Return [x, y] of the center of cell containing provided text 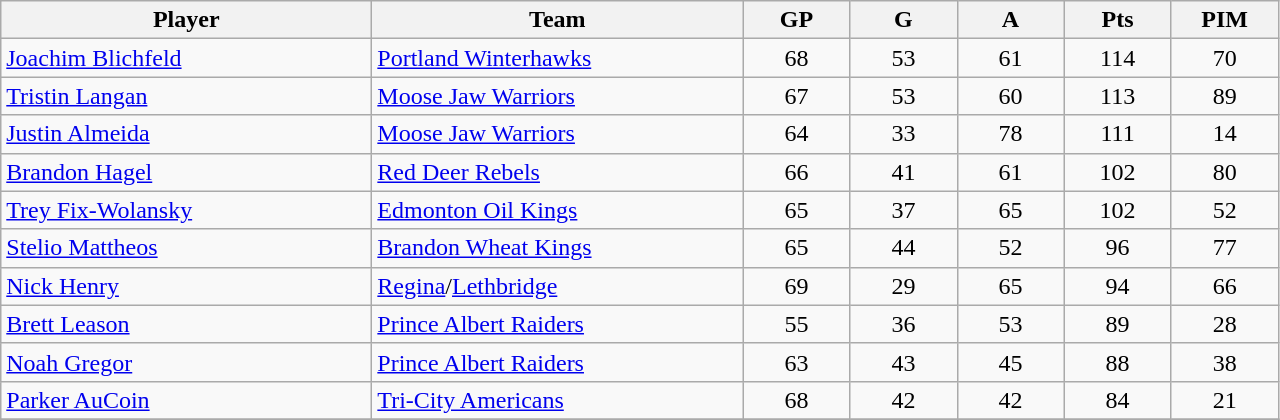
60 [1010, 96]
28 [1224, 324]
GP [796, 20]
Justin Almeida [186, 134]
55 [796, 324]
33 [904, 134]
Joachim Blichfeld [186, 58]
36 [904, 324]
Pts [1118, 20]
94 [1118, 286]
Portland Winterhawks [558, 58]
Trey Fix-Wolansky [186, 210]
21 [1224, 400]
PIM [1224, 20]
38 [1224, 362]
111 [1118, 134]
80 [1224, 172]
63 [796, 362]
14 [1224, 134]
88 [1118, 362]
Noah Gregor [186, 362]
Stelio Mattheos [186, 248]
84 [1118, 400]
Player [186, 20]
114 [1118, 58]
77 [1224, 248]
Red Deer Rebels [558, 172]
A [1010, 20]
Team [558, 20]
69 [796, 286]
Nick Henry [186, 286]
Brandon Hagel [186, 172]
41 [904, 172]
Parker AuCoin [186, 400]
113 [1118, 96]
G [904, 20]
37 [904, 210]
Regina/Lethbridge [558, 286]
29 [904, 286]
Brett Leason [186, 324]
64 [796, 134]
Tristin Langan [186, 96]
96 [1118, 248]
43 [904, 362]
Edmonton Oil Kings [558, 210]
67 [796, 96]
70 [1224, 58]
Tri-City Americans [558, 400]
Brandon Wheat Kings [558, 248]
44 [904, 248]
45 [1010, 362]
78 [1010, 134]
